Identify which cell holds the provided text, then report its [x, y] central coordinate. 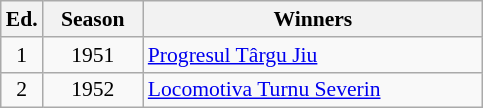
Progresul Târgu Jiu [313, 55]
1952 [93, 90]
2 [22, 90]
Locomotiva Turnu Severin [313, 90]
1 [22, 55]
Season [93, 19]
1951 [93, 55]
Winners [313, 19]
Ed. [22, 19]
